Identify which cell holds the provided text, then report its [X, Y] central coordinate. 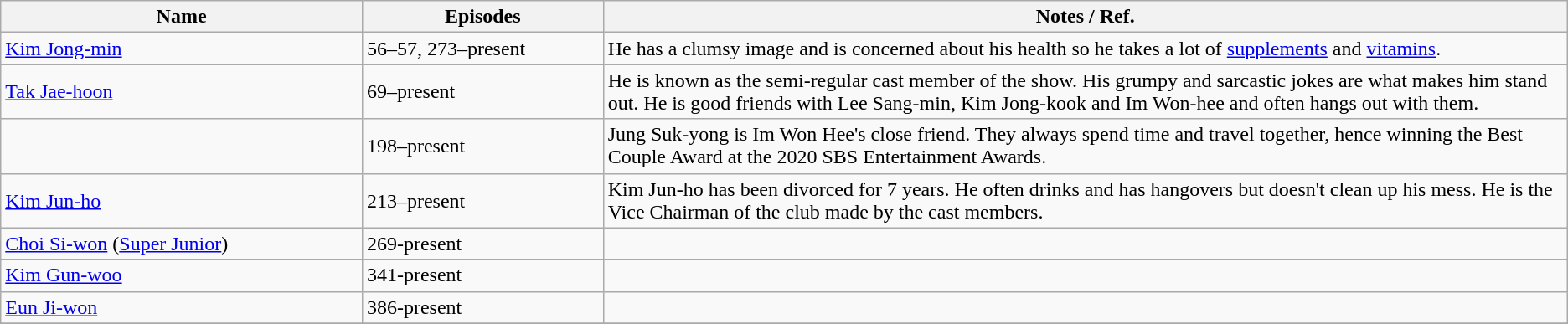
Eun Ji-won [182, 307]
386-present [482, 307]
Kim Jun-ho [182, 201]
69–present [482, 92]
Episodes [482, 17]
Name [182, 17]
Choi Si-won (Super Junior) [182, 244]
56–57, 273–present [482, 49]
198–present [482, 146]
341-present [482, 275]
He has a clumsy image and is concerned about his health so he takes a lot of supplements and vitamins. [1086, 49]
Notes / Ref. [1086, 17]
269-present [482, 244]
Kim Jong-min [182, 49]
Kim Gun-woo [182, 275]
213–present [482, 201]
Tak Jae-hoon [182, 92]
